Locate the cell with the specified text and output its [x, y] center coordinate. 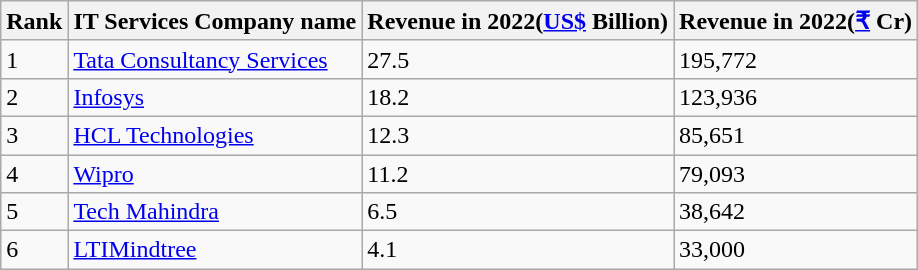
38,642 [796, 212]
195,772 [796, 59]
IT Services Company name [215, 21]
79,093 [796, 173]
4 [34, 173]
18.2 [518, 97]
Tata Consultancy Services [215, 59]
5 [34, 212]
Wipro [215, 173]
27.5 [518, 59]
33,000 [796, 250]
6 [34, 250]
6.5 [518, 212]
123,936 [796, 97]
11.2 [518, 173]
Revenue in 2022(₹ Cr) [796, 21]
Tech Mahindra [215, 212]
Revenue in 2022(US$ Billion) [518, 21]
2 [34, 97]
Infosys [215, 97]
12.3 [518, 135]
LTIMindtree [215, 250]
HCL Technologies [215, 135]
1 [34, 59]
Rank [34, 21]
3 [34, 135]
4.1 [518, 250]
85,651 [796, 135]
